Return (x, y) of the center of cell containing provided text 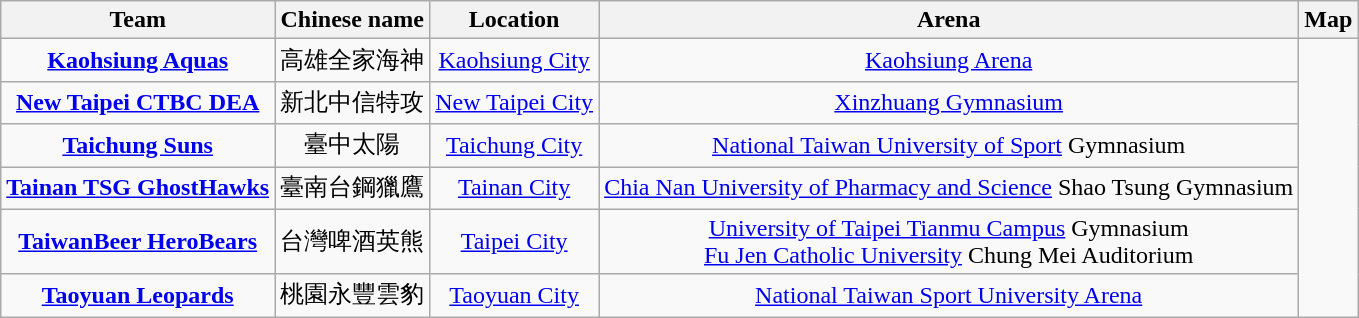
New Taipei City (514, 102)
臺南台鋼獵鷹 (352, 188)
Taichung City (514, 146)
新北中信特攻 (352, 102)
臺中太陽 (352, 146)
National Taiwan University of Sport Gymnasium (949, 146)
Taoyuan Leopards (138, 296)
Team (138, 20)
Chinese name (352, 20)
National Taiwan Sport University Arena (949, 296)
Xinzhuang Gymnasium (949, 102)
Chia Nan University of Pharmacy and Science Shao Tsung Gymnasium (949, 188)
Taipei City (514, 242)
Location (514, 20)
TaiwanBeer HeroBears (138, 242)
桃園永豐雲豹 (352, 296)
高雄全家海神 (352, 60)
University of Taipei Tianmu Campus GymnasiumFu Jen Catholic University Chung Mei Auditorium (949, 242)
Arena (949, 20)
Tainan City (514, 188)
Taoyuan City (514, 296)
Tainan TSG GhostHawks (138, 188)
Taichung Suns (138, 146)
台灣啤酒英熊 (352, 242)
Kaohsiung City (514, 60)
Map (1328, 20)
Kaohsiung Arena (949, 60)
New Taipei CTBC DEA (138, 102)
Kaohsiung Aquas (138, 60)
